Detect which cell encompasses the target text, then output its [X, Y] center coordinate. 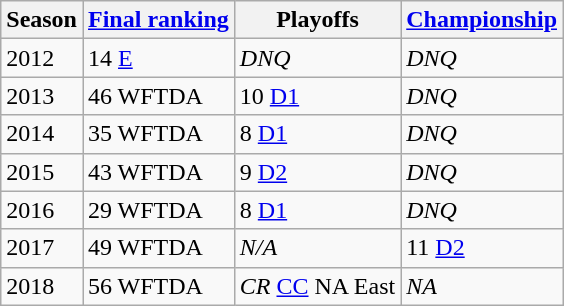
Playoffs [317, 20]
10 D1 [317, 96]
2013 [42, 96]
2014 [42, 134]
9 D2 [317, 172]
Season [42, 20]
56 WFTDA [158, 286]
NA [482, 286]
43 WFTDA [158, 172]
Championship [482, 20]
Final ranking [158, 20]
N/A [317, 248]
11 D2 [482, 248]
CR CC NA East [317, 286]
2018 [42, 286]
14 E [158, 58]
49 WFTDA [158, 248]
46 WFTDA [158, 96]
2017 [42, 248]
2016 [42, 210]
35 WFTDA [158, 134]
29 WFTDA [158, 210]
2015 [42, 172]
2012 [42, 58]
